Provide the (X, Y) coordinate of the cell's center where the given text is located.  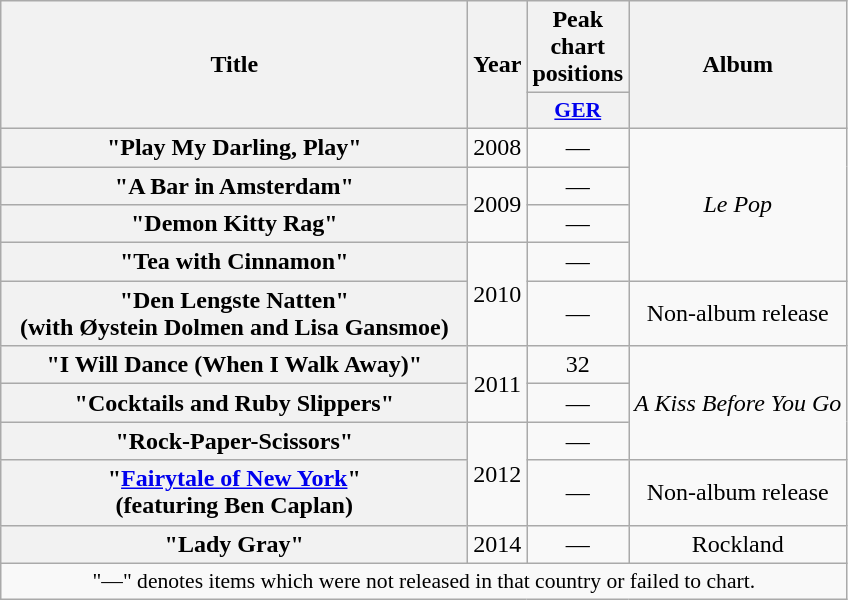
Peak chart positions (578, 47)
2012 (498, 474)
32 (578, 365)
2009 (498, 204)
Title (234, 65)
"Den Lengste Natten"(with Øystein Dolmen and Lisa Gansmoe) (234, 314)
Le Pop (738, 204)
"A Bar in Amsterdam" (234, 185)
"Fairytale of New York"(featuring Ben Caplan) (234, 492)
Year (498, 65)
GER (578, 111)
2008 (498, 147)
Rockland (738, 544)
"Tea with Cinnamon" (234, 262)
2014 (498, 544)
"Lady Gray" (234, 544)
"I Will Dance (When I Walk Away)" (234, 365)
"Play My Darling, Play" (234, 147)
"—" denotes items which were not released in that country or failed to chart. (424, 581)
"Rock-Paper-Scissors" (234, 441)
A Kiss Before You Go (738, 403)
"Cocktails and Ruby Slippers" (234, 403)
Album (738, 65)
2010 (498, 294)
"Demon Kitty Rag" (234, 224)
2011 (498, 384)
